Provide the [X, Y] coordinate of the cell's center where the given text is located.  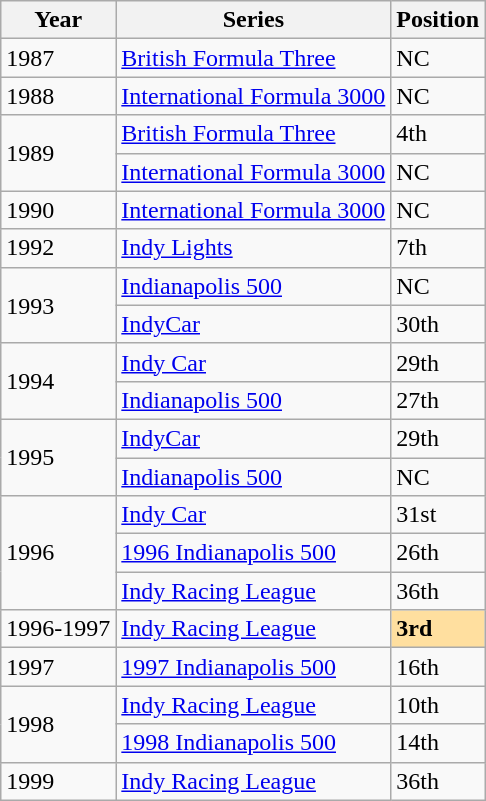
10th [438, 705]
1988 [58, 96]
1995 [58, 457]
14th [438, 743]
1990 [58, 210]
31st [438, 515]
3rd [438, 629]
16th [438, 667]
7th [438, 248]
Year [58, 20]
27th [438, 400]
Position [438, 20]
4th [438, 134]
26th [438, 553]
30th [438, 324]
1996 Indianapolis 500 [254, 553]
1989 [58, 153]
Series [254, 20]
1996-1997 [58, 629]
1997 [58, 667]
1994 [58, 381]
1998 Indianapolis 500 [254, 743]
1987 [58, 58]
1996 [58, 553]
Indy Lights [254, 248]
1992 [58, 248]
1993 [58, 305]
1998 [58, 724]
1999 [58, 781]
1997 Indianapolis 500 [254, 667]
